For the text-containing cell, return its midpoint in [X, Y] coordinate format. 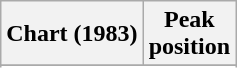
Peakposition [189, 34]
Chart (1983) [72, 34]
